Pinpoint the cell where the given text exists, returning its (X, Y) midpoint coordinate. 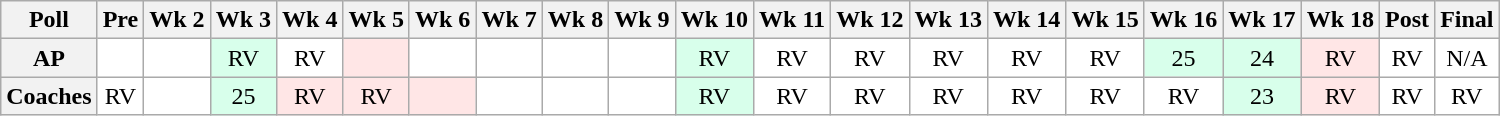
Coaches (49, 96)
Wk 13 (948, 20)
Final (1467, 20)
Wk 12 (870, 20)
Wk 6 (442, 20)
Wk 7 (509, 20)
Wk 9 (642, 20)
N/A (1467, 58)
Wk 18 (1340, 20)
Wk 4 (310, 20)
Wk 10 (714, 20)
Wk 11 (792, 20)
Wk 14 (1026, 20)
Wk 16 (1183, 20)
Wk 17 (1262, 20)
Wk 8 (575, 20)
Post (1408, 20)
23 (1262, 96)
Wk 2 (177, 20)
Wk 5 (376, 20)
AP (49, 58)
Wk 3 (243, 20)
Poll (49, 20)
Wk 15 (1105, 20)
Pre (120, 20)
24 (1262, 58)
